Scan for the cell matching the given text and deliver its (x, y) coordinate at center. 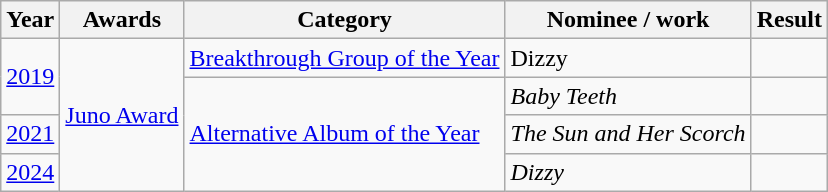
Baby Teeth (628, 96)
Alternative Album of the Year (344, 134)
Result (789, 20)
Year (30, 20)
2019 (30, 77)
Juno Award (122, 115)
Category (344, 20)
Breakthrough Group of the Year (344, 58)
The Sun and Her Scorch (628, 134)
Awards (122, 20)
2021 (30, 134)
Nominee / work (628, 20)
2024 (30, 172)
